For the text-containing cell, return its midpoint in (x, y) coordinate format. 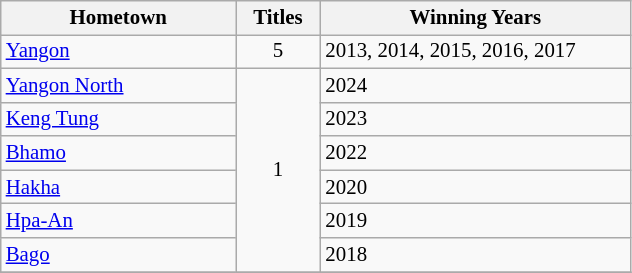
1 (278, 170)
Bhamo (118, 153)
Winning Years (475, 18)
Keng Tung (118, 119)
2024 (475, 85)
2020 (475, 187)
2013, 2014, 2015, 2016, 2017 (475, 51)
Bago (118, 255)
Hpa-An (118, 221)
5 (278, 51)
Yangon North (118, 85)
Hakha (118, 187)
Titles (278, 18)
Yangon (118, 51)
2019 (475, 221)
2022 (475, 153)
2023 (475, 119)
2018 (475, 255)
Hometown (118, 18)
